Return the [X, Y] coordinate for the center point of the cell that contains the specified text.  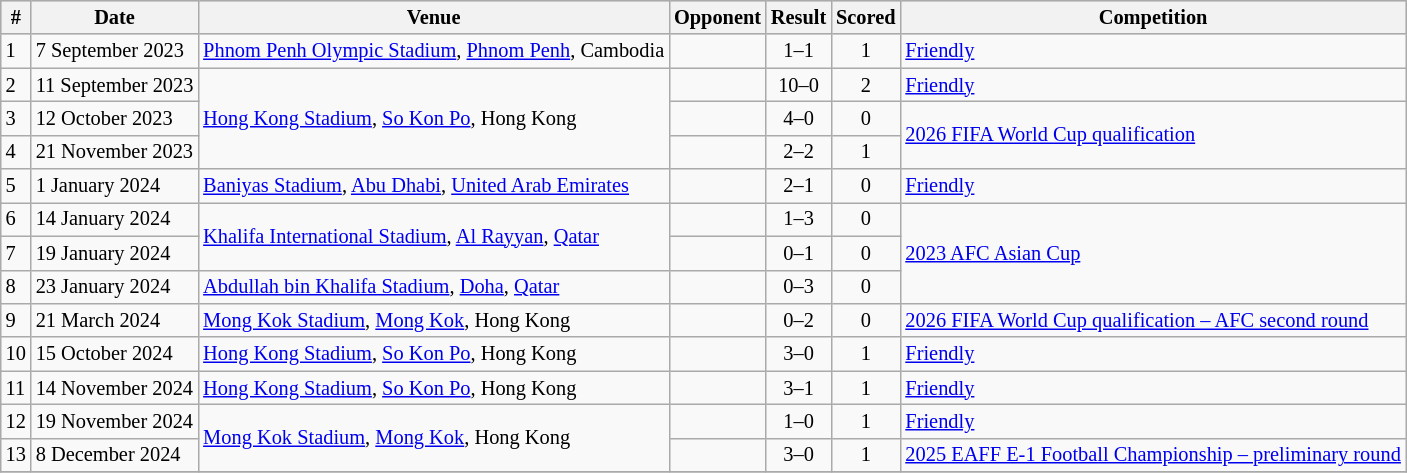
1–0 [798, 421]
21 November 2023 [114, 152]
2023 AFC Asian Cup [1152, 252]
Competition [1152, 17]
3 [16, 118]
# [16, 17]
4–0 [798, 118]
9 [16, 320]
Scored [866, 17]
0–1 [798, 253]
0–3 [798, 287]
21 March 2024 [114, 320]
19 January 2024 [114, 253]
Phnom Penh Olympic Stadium, Phnom Penh, Cambodia [434, 51]
5 [16, 186]
1–1 [798, 51]
Venue [434, 17]
8 [16, 287]
4 [16, 152]
Result [798, 17]
Baniyas Stadium, Abu Dhabi, United Arab Emirates [434, 186]
1–3 [798, 219]
11 September 2023 [114, 85]
7 [16, 253]
12 [16, 421]
2026 FIFA World Cup qualification [1152, 134]
19 November 2024 [114, 421]
12 October 2023 [114, 118]
10–0 [798, 85]
Abdullah bin Khalifa Stadium, Doha, Qatar [434, 287]
6 [16, 219]
2025 EAFF E-1 Football Championship – preliminary round [1152, 455]
7 September 2023 [114, 51]
2–1 [798, 186]
3–1 [798, 388]
14 January 2024 [114, 219]
2–2 [798, 152]
15 October 2024 [114, 354]
2026 FIFA World Cup qualification – AFC second round [1152, 320]
23 January 2024 [114, 287]
11 [16, 388]
10 [16, 354]
Khalifa International Stadium, Al Rayyan, Qatar [434, 236]
13 [16, 455]
14 November 2024 [114, 388]
1 January 2024 [114, 186]
Date [114, 17]
8 December 2024 [114, 455]
Opponent [718, 17]
0–2 [798, 320]
